From the cell containing the given text, extract its center point as (X, Y) coordinate. 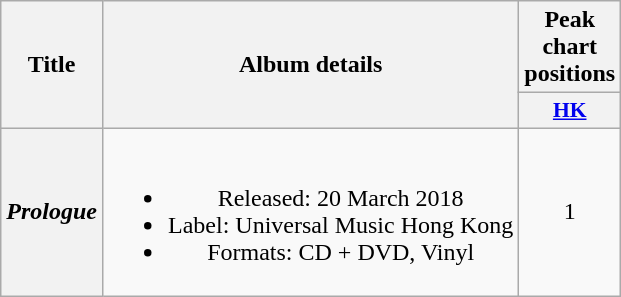
1 (570, 212)
Album details (310, 65)
HK (570, 111)
Prologue (52, 212)
Peak chart positions (570, 47)
Title (52, 65)
Released: 20 March 2018Label: Universal Music Hong KongFormats: CD + DVD, Vinyl (310, 212)
